Find where the given text appears and provide that cell's center as [X, Y] coordinate. 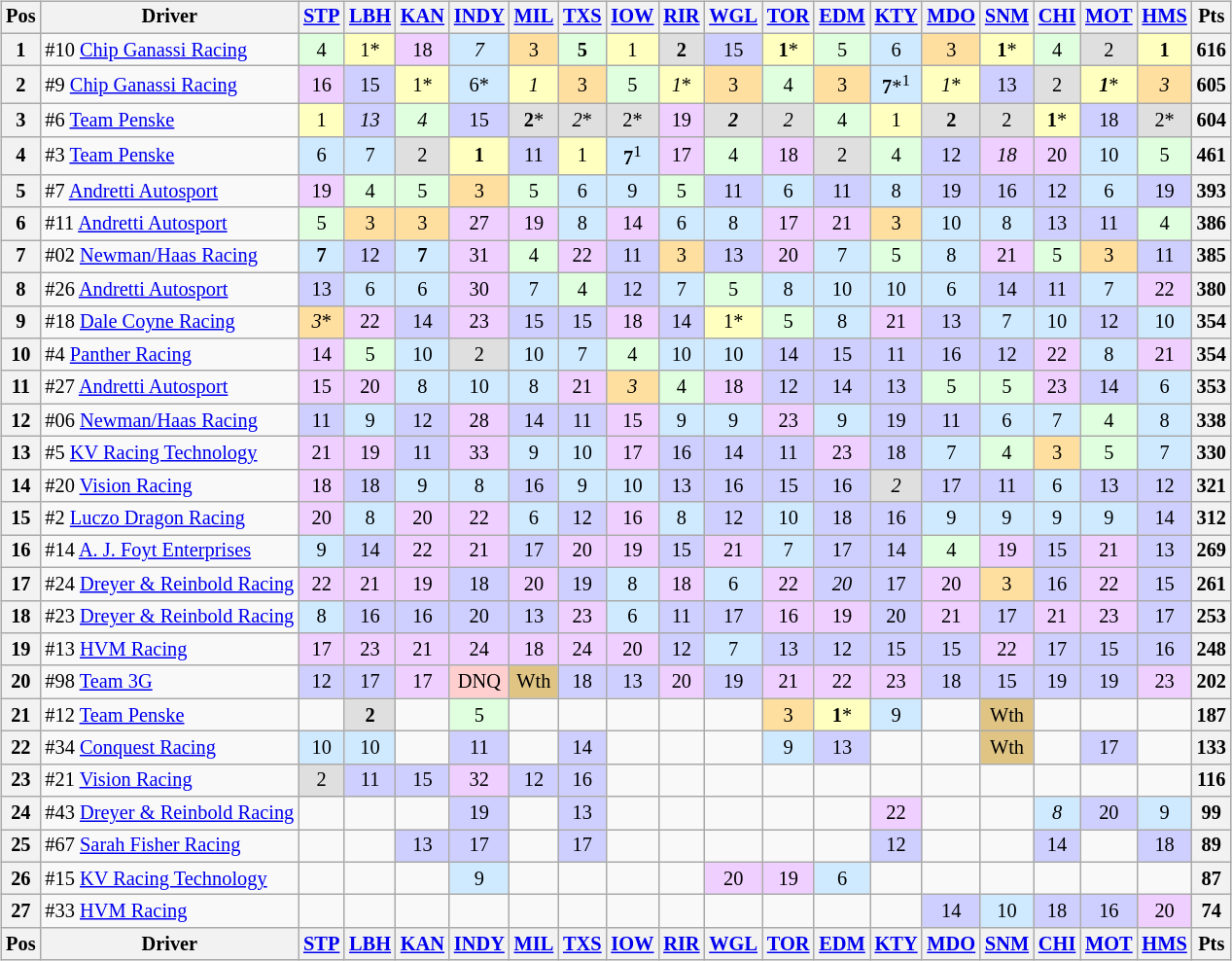
#2 Luczo Dragon Racing [169, 518]
393 [1212, 192]
605 [1212, 86]
6* [479, 86]
33 [479, 453]
330 [1212, 453]
#26 Andretti Autosport [169, 289]
#34 Conquest Racing [169, 748]
461 [1212, 156]
#13 HVM Racing [169, 650]
3* [321, 322]
#43 Dreyer & Reinbold Racing [169, 813]
#21 Vision Racing [169, 780]
#02 Newman/Haas Racing [169, 257]
#20 Vision Racing [169, 485]
#7 Andretti Autosport [169, 192]
74 [1212, 911]
99 [1212, 813]
353 [1212, 387]
89 [1212, 846]
#27 Andretti Autosport [169, 387]
187 [1212, 715]
386 [1212, 224]
261 [1212, 584]
#9 Chip Ganassi Racing [169, 86]
116 [1212, 780]
#33 HVM Racing [169, 911]
338 [1212, 420]
202 [1212, 682]
#18 Dale Coyne Racing [169, 322]
#23 Dreyer & Reinbold Racing [169, 617]
32 [479, 780]
604 [1212, 121]
385 [1212, 257]
#11 Andretti Autosport [169, 224]
#3 Team Penske [169, 156]
#67 Sarah Fisher Racing [169, 846]
25 [20, 846]
321 [1212, 485]
7*1 [897, 86]
26 [20, 878]
#14 A. J. Foyt Enterprises [169, 552]
#6 Team Penske [169, 121]
#4 Panther Racing [169, 355]
#24 Dreyer & Reinbold Racing [169, 584]
269 [1212, 552]
#98 Team 3G [169, 682]
87 [1212, 878]
#5 KV Racing Technology [169, 453]
#15 KV Racing Technology [169, 878]
133 [1212, 748]
#10 Chip Ganassi Racing [169, 50]
253 [1212, 617]
28 [479, 420]
380 [1212, 289]
DNQ [479, 682]
616 [1212, 50]
#12 Team Penske [169, 715]
71 [632, 156]
30 [479, 289]
31 [479, 257]
#06 Newman/Haas Racing [169, 420]
248 [1212, 650]
312 [1212, 518]
